Identify which cell holds the provided text, then report its (x, y) central coordinate. 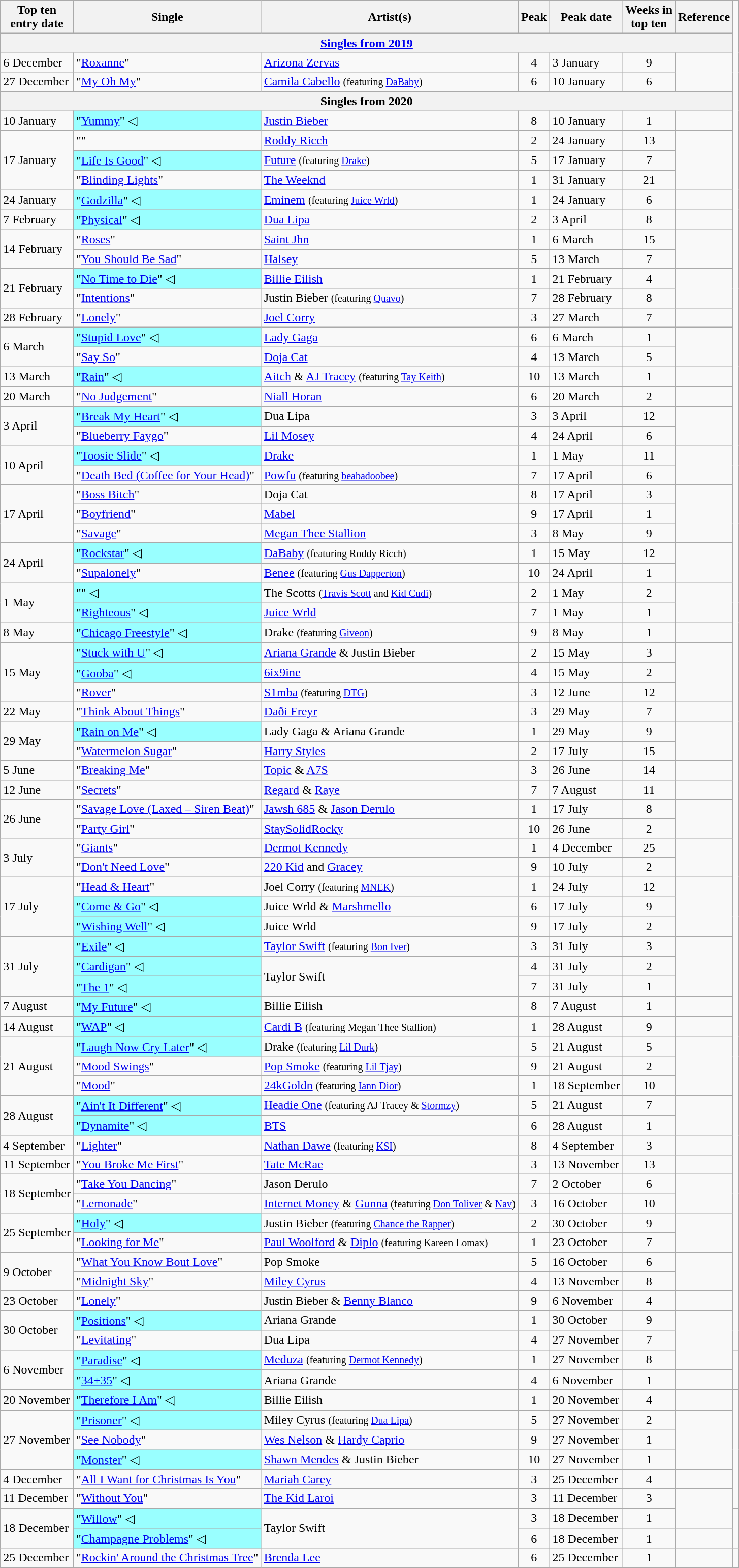
11 September (37, 1164)
Aitch & AJ Tracey (featuring Tay Keith) (390, 377)
Mabel (390, 514)
5 June (37, 770)
"All I Want for Christmas Is You" (167, 1479)
"Physical" ◁ (167, 220)
"Rover" (167, 692)
Drake (featuring Lil Durk) (390, 1047)
"" ◁ (167, 593)
"Savage Love (Laxed – Siren Beat)" (167, 809)
"Life Is Good" ◁ (167, 160)
"Levitating" (167, 1340)
"Chicago Freestyle" ◁ (167, 633)
"No Judgement" (167, 396)
"Mood" (167, 1086)
S1mba (featuring DTG) (390, 692)
27 December (37, 82)
"Savage" (167, 533)
The Scotts (Travis Scott and Kid Cudi) (390, 593)
"Roses" (167, 239)
"Rockin' Around the Christmas Tree" (167, 1558)
"Without You" (167, 1498)
Lil Mosey (390, 436)
"Breaking Me" (167, 770)
25 (649, 847)
10 April (37, 465)
"Monster" ◁ (167, 1459)
"Lighter" (167, 1145)
"Yummy" ◁ (167, 121)
"See Nobody" (167, 1440)
Singles from 2020 (367, 101)
"Gooba" ◁ (167, 673)
Dermot Kennedy (390, 847)
"Giants" (167, 847)
24kGoldn (featuring Iann Dior) (390, 1086)
Meduza (featuring Dermot Kennedy) (390, 1360)
Camila Cabello (featuring DaBaby) (390, 82)
"Exile" ◁ (167, 946)
"Mood Swings" (167, 1066)
14 February (37, 249)
"Don't Need Love" (167, 867)
10 July (586, 867)
"Prisoner" ◁ (167, 1420)
Justin Bieber (featuring Chance the Rapper) (390, 1223)
Megan Thee Stallion (390, 533)
"Laugh Now Cry Later" ◁ (167, 1047)
"You Broke Me First" (167, 1164)
"Champagne Problems" ◁ (167, 1539)
"Cardigan" ◁ (167, 966)
Miley Cyrus (390, 1281)
"My Future" ◁ (167, 1006)
Wes Nelson & Hardy Caprio (390, 1440)
Powfu (featuring beabadoobee) (390, 475)
"Take You Dancing" (167, 1184)
"Rockstar" ◁ (167, 553)
"Watermelon Sugar" (167, 751)
"" (167, 141)
"You Should Be Sad" (167, 258)
Drake (featuring Giveon) (390, 633)
Pop Smoke (featuring Lil Tjay) (390, 1066)
"Holy" ◁ (167, 1223)
Future (featuring Drake) (390, 160)
Tate McRae (390, 1164)
"Roxanne" (167, 62)
Halsey (390, 258)
"Willow" ◁ (167, 1518)
25 September (37, 1233)
"What You Know Bout Love" (167, 1262)
Arizona Zervas (390, 62)
24 July (586, 886)
"Boyfriend" (167, 514)
9 October (37, 1271)
Single (167, 17)
Headie One (featuring AJ Tracey & Stormzy) (390, 1105)
Reference (704, 17)
Justin Bieber (390, 121)
Peak date (586, 17)
Miley Cyrus (featuring Dua Lipa) (390, 1420)
"Secrets" (167, 790)
"Rain on Me" ◁ (167, 731)
Saint Jhn (390, 239)
Internet Money & Gunna (featuring Don Toliver & Nav) (390, 1203)
The Weeknd (390, 180)
"Blueberry Faygo" (167, 436)
27 March (586, 317)
Lady Gaga & Ariana Grande (390, 731)
Singles from 2019 (367, 43)
"Looking for Me" (167, 1243)
"Boss Bitch" (167, 495)
"34+35" ◁ (167, 1380)
Paul Woolford & Diplo (featuring Kareen Lomax) (390, 1243)
Daði Freyr (390, 711)
"Come & Go" ◁ (167, 906)
3 July (37, 857)
"The 1" ◁ (167, 987)
Joel Corry (featuring MNEK) (390, 886)
"Ain't It Different" ◁ (167, 1105)
Regard & Raye (390, 790)
22 May (37, 711)
14 August (37, 1027)
Justin Bieber & Benny Blanco (390, 1300)
6ix9ine (390, 673)
"My Oh My" (167, 82)
Benee (featuring Gus Dapperton) (390, 572)
"Toosie Slide" ◁ (167, 455)
Shawn Mendes & Justin Bieber (390, 1459)
"Paradise" ◁ (167, 1360)
DaBaby (featuring Roddy Ricch) (390, 553)
"WAP" ◁ (167, 1027)
"Think About Things" (167, 711)
"Midnight Sky" (167, 1281)
"Head & Heart" (167, 886)
220 Kid and Gracey (390, 867)
Eminem (featuring Juice Wrld) (390, 200)
BTS (390, 1126)
"Death Bed (Coffee for Your Head)" (167, 475)
Jawsh 685 & Jason Derulo (390, 809)
Peak (534, 17)
"Stupid Love" ◁ (167, 337)
2 October (586, 1184)
"Break My Heart" ◁ (167, 416)
Joel Corry (390, 317)
"No Time to Die" ◁ (167, 279)
Topic & A7S (390, 770)
Artist(s) (390, 17)
14 (649, 770)
Jason Derulo (390, 1184)
Harry Styles (390, 751)
"Say So" (167, 357)
Niall Horan (390, 396)
Justin Bieber (featuring Quavo) (390, 298)
"Wishing Well" ◁ (167, 926)
Mariah Carey (390, 1479)
"Righteous" ◁ (167, 612)
"Positions" ◁ (167, 1320)
"Godzilla" ◁ (167, 200)
Ariana Grande & Justin Bieber (390, 652)
"Supalonely" (167, 572)
"Dynamite" ◁ (167, 1126)
"Therefore I Am" ◁ (167, 1400)
The Kid Laroi (390, 1498)
31 January (586, 180)
Roddy Ricch (390, 141)
"Party Girl" (167, 828)
3 January (586, 62)
Nathan Dawe (featuring KSI) (390, 1145)
7 February (37, 220)
Top tenentry date (37, 17)
6 December (37, 62)
Pop Smoke (390, 1262)
"Lemonade" (167, 1203)
"Stuck with U" ◁ (167, 652)
"Rain" ◁ (167, 377)
StaySolidRocky (390, 828)
"Intentions" (167, 298)
Drake (390, 455)
"Blinding Lights" (167, 180)
Brenda Lee (390, 1558)
Weeks intop ten (649, 17)
Juice Wrld & Marshmello (390, 906)
Lady Gaga (390, 337)
Cardi B (featuring Megan Thee Stallion) (390, 1027)
21 (649, 180)
Taylor Swift (featuring Bon Iver) (390, 946)
